Find where the given text appears and provide that cell's center as (x, y) coordinate. 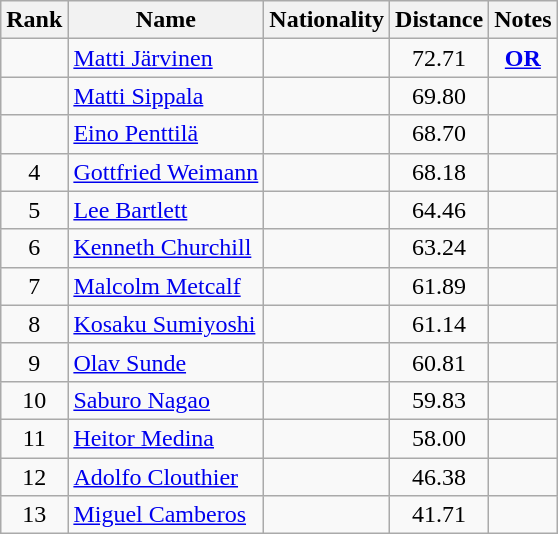
68.70 (440, 134)
59.83 (440, 400)
11 (34, 438)
Gottfried Weimann (166, 172)
12 (34, 477)
Matti Järvinen (166, 58)
Malcolm Metcalf (166, 286)
60.81 (440, 362)
63.24 (440, 248)
61.89 (440, 286)
Eino Penttilä (166, 134)
4 (34, 172)
61.14 (440, 324)
Matti Sippala (166, 96)
Saburo Nagao (166, 400)
Distance (440, 20)
72.71 (440, 58)
Kosaku Sumiyoshi (166, 324)
Kenneth Churchill (166, 248)
5 (34, 210)
OR (523, 58)
69.80 (440, 96)
68.18 (440, 172)
7 (34, 286)
8 (34, 324)
64.46 (440, 210)
46.38 (440, 477)
Adolfo Clouthier (166, 477)
Notes (523, 20)
Lee Bartlett (166, 210)
Heitor Medina (166, 438)
58.00 (440, 438)
Olav Sunde (166, 362)
Nationality (327, 20)
10 (34, 400)
9 (34, 362)
Miguel Camberos (166, 515)
41.71 (440, 515)
Name (166, 20)
Rank (34, 20)
6 (34, 248)
13 (34, 515)
